Output the (X, Y) coordinate of the center of the cell containing the given text.  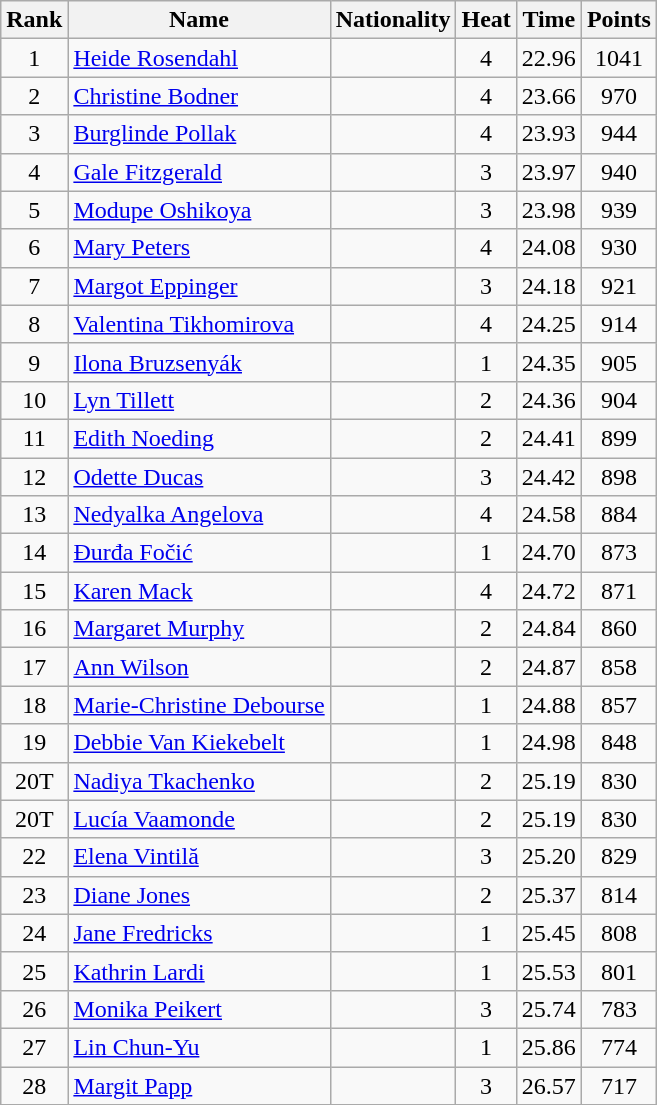
23.97 (548, 172)
24.84 (548, 629)
829 (618, 857)
Margot Eppinger (199, 286)
16 (34, 629)
Jane Fredricks (199, 933)
24.08 (548, 248)
25.53 (548, 971)
26.57 (548, 1085)
5 (34, 210)
10 (34, 400)
24 (34, 933)
12 (34, 477)
914 (618, 324)
25.37 (548, 895)
14 (34, 553)
Time (548, 20)
904 (618, 400)
Rank (34, 20)
930 (618, 248)
25.74 (548, 1009)
22 (34, 857)
24.98 (548, 743)
Margaret Murphy (199, 629)
Odette Ducas (199, 477)
8 (34, 324)
899 (618, 438)
Edith Noeding (199, 438)
814 (618, 895)
Karen Mack (199, 591)
25.20 (548, 857)
Name (199, 20)
Points (618, 20)
Lucía Vaamonde (199, 819)
13 (34, 515)
Marie-Christine Debourse (199, 705)
Đurđa Fočić (199, 553)
7 (34, 286)
24.87 (548, 667)
24.70 (548, 553)
17 (34, 667)
Nationality (393, 20)
Modupe Oshikoya (199, 210)
857 (618, 705)
15 (34, 591)
783 (618, 1009)
Nadiya Tkachenko (199, 781)
24.42 (548, 477)
Kathrin Lardi (199, 971)
25 (34, 971)
22.96 (548, 58)
19 (34, 743)
871 (618, 591)
Monika Peikert (199, 1009)
23.98 (548, 210)
717 (618, 1085)
Nedyalka Angelova (199, 515)
28 (34, 1085)
6 (34, 248)
940 (618, 172)
Mary Peters (199, 248)
24.88 (548, 705)
27 (34, 1047)
24.35 (548, 362)
Valentina Tikhomirova (199, 324)
Elena Vintilă (199, 857)
884 (618, 515)
Burglinde Pollak (199, 134)
Lin Chun-Yu (199, 1047)
24.72 (548, 591)
Heat (486, 20)
848 (618, 743)
Christine Bodner (199, 96)
Gale Fitzgerald (199, 172)
860 (618, 629)
970 (618, 96)
Lyn Tillett (199, 400)
23 (34, 895)
18 (34, 705)
1041 (618, 58)
858 (618, 667)
Ilona Bruzsenyák (199, 362)
801 (618, 971)
Ann Wilson (199, 667)
24.25 (548, 324)
Diane Jones (199, 895)
Margit Papp (199, 1085)
939 (618, 210)
25.45 (548, 933)
873 (618, 553)
808 (618, 933)
898 (618, 477)
11 (34, 438)
944 (618, 134)
774 (618, 1047)
905 (618, 362)
26 (34, 1009)
9 (34, 362)
24.41 (548, 438)
25.86 (548, 1047)
23.66 (548, 96)
Heide Rosendahl (199, 58)
24.58 (548, 515)
23.93 (548, 134)
24.18 (548, 286)
24.36 (548, 400)
Debbie Van Kiekebelt (199, 743)
921 (618, 286)
